Find where the given text appears and provide that cell's center as [x, y] coordinate. 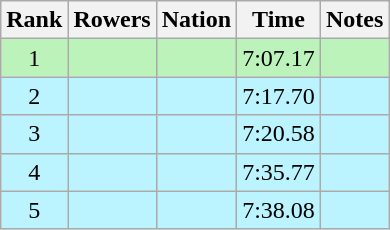
3 [34, 134]
Rowers [112, 20]
7:07.17 [279, 58]
Time [279, 20]
7:20.58 [279, 134]
7:17.70 [279, 96]
7:38.08 [279, 210]
7:35.77 [279, 172]
Nation [196, 20]
1 [34, 58]
4 [34, 172]
Notes [354, 20]
Rank [34, 20]
2 [34, 96]
5 [34, 210]
